Output the [X, Y] coordinate of the center of the cell containing the given text.  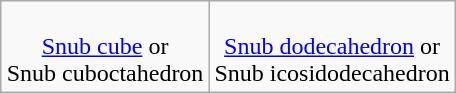
Snub dodecahedron orSnub icosidodecahedron [332, 47]
Snub cube orSnub cuboctahedron [105, 47]
